Search for the cell housing the specified text and yield its (X, Y) center coordinate. 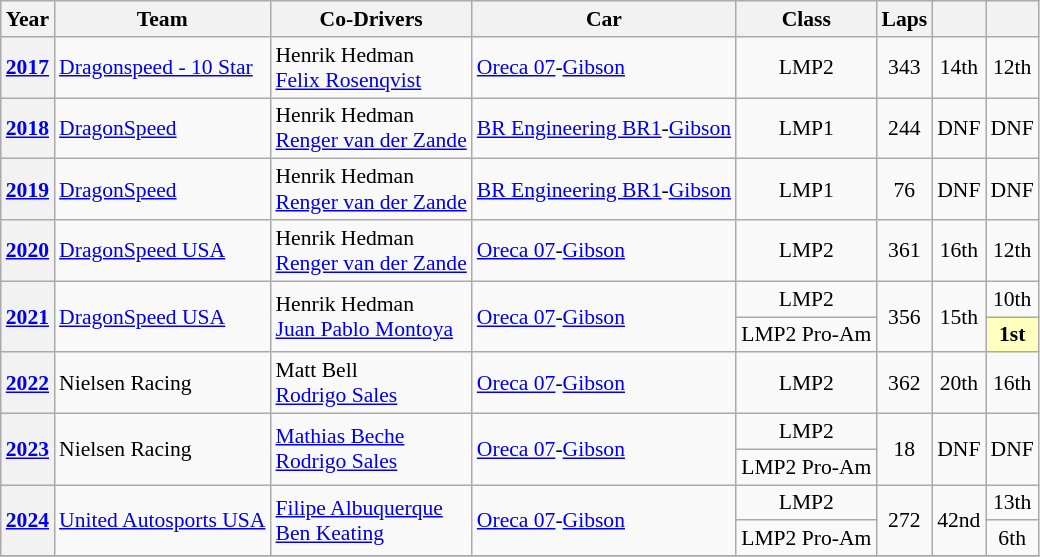
Matt Bell Rodrigo Sales (370, 384)
Henrik Hedman Juan Pablo Montoya (370, 316)
2018 (28, 128)
United Autosports USA (162, 520)
Team (162, 19)
272 (904, 520)
42nd (958, 520)
244 (904, 128)
1st (1012, 335)
Year (28, 19)
2024 (28, 520)
13th (1012, 503)
2019 (28, 190)
Henrik Hedman Felix Rosenqvist (370, 68)
14th (958, 68)
18 (904, 450)
356 (904, 316)
76 (904, 190)
2022 (28, 384)
362 (904, 384)
361 (904, 250)
2021 (28, 316)
Dragonspeed - 10 Star (162, 68)
Class (806, 19)
15th (958, 316)
6th (1012, 539)
343 (904, 68)
2017 (28, 68)
Filipe Albuquerque Ben Keating (370, 520)
Mathias Beche Rodrigo Sales (370, 450)
Laps (904, 19)
2023 (28, 450)
Co-Drivers (370, 19)
20th (958, 384)
2020 (28, 250)
10th (1012, 299)
Car (604, 19)
